Extract the [x, y] coordinate from the center of the cell holding the provided text.  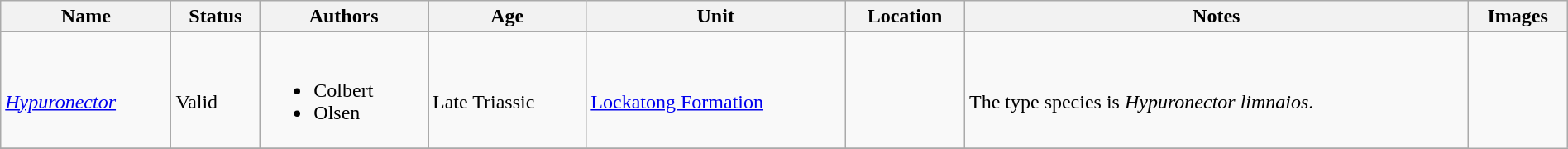
Status [215, 17]
The type species is Hypuronector limnaios. [1216, 90]
Name [86, 17]
Valid [215, 90]
Age [508, 17]
Late Triassic [508, 90]
Images [1518, 17]
ColbertOlsen [344, 90]
Hypuronector [86, 90]
Unit [716, 17]
Location [905, 17]
Lockatong Formation [716, 90]
Authors [344, 17]
Notes [1216, 17]
